Capture the cell that displays the provided text and extract its [x, y] central coordinate. 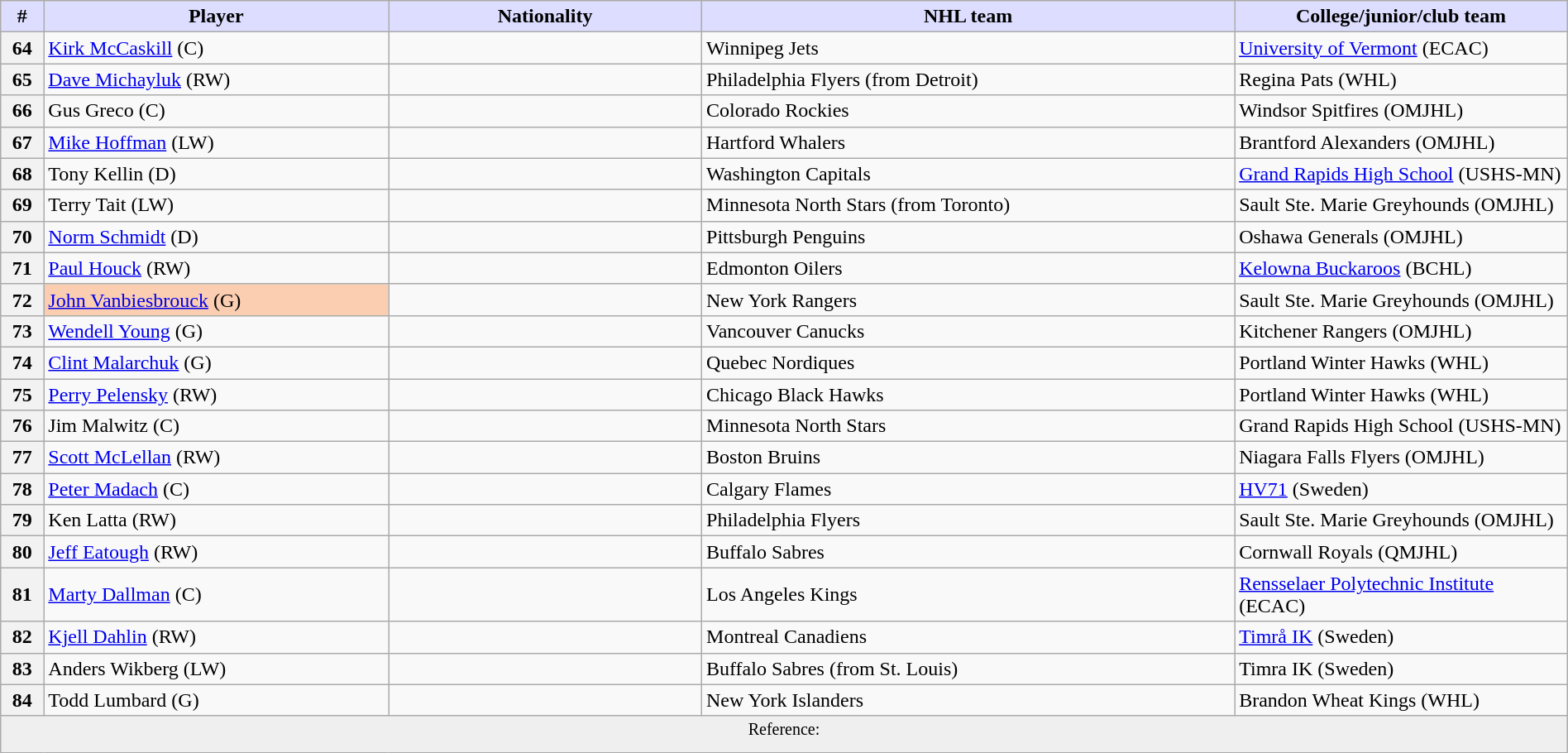
# [22, 17]
Tony Kellin (D) [217, 174]
Timra IK (Sweden) [1401, 669]
Chicago Black Hawks [968, 395]
Edmonton Oilers [968, 268]
72 [22, 300]
Cornwall Royals (QMJHL) [1401, 552]
64 [22, 48]
65 [22, 79]
Peter Madach (C) [217, 489]
Perry Pelensky (RW) [217, 395]
80 [22, 552]
Regina Pats (WHL) [1401, 79]
Kitchener Rangers (OMJHL) [1401, 331]
69 [22, 205]
Calgary Flames [968, 489]
New York Rangers [968, 300]
Winnipeg Jets [968, 48]
Niagara Falls Flyers (OMJHL) [1401, 458]
Hartford Whalers [968, 142]
Brandon Wheat Kings (WHL) [1401, 700]
NHL team [968, 17]
Pittsburgh Penguins [968, 237]
Todd Lumbard (G) [217, 700]
Philadelphia Flyers [968, 520]
Washington Capitals [968, 174]
77 [22, 458]
Nationality [546, 17]
81 [22, 594]
Norm Schmidt (D) [217, 237]
Clint Malarchuk (G) [217, 362]
66 [22, 111]
John Vanbiesbrouck (G) [217, 300]
Montreal Canadiens [968, 637]
78 [22, 489]
75 [22, 395]
74 [22, 362]
Marty Dallman (C) [217, 594]
Player [217, 17]
73 [22, 331]
Jeff Eatough (RW) [217, 552]
University of Vermont (ECAC) [1401, 48]
Anders Wikberg (LW) [217, 669]
83 [22, 669]
Windsor Spitfires (OMJHL) [1401, 111]
Quebec Nordiques [968, 362]
Kelowna Buckaroos (BCHL) [1401, 268]
82 [22, 637]
Ken Latta (RW) [217, 520]
Jim Malwitz (C) [217, 426]
67 [22, 142]
70 [22, 237]
Oshawa Generals (OMJHL) [1401, 237]
Buffalo Sabres [968, 552]
Wendell Young (G) [217, 331]
HV71 (Sweden) [1401, 489]
New York Islanders [968, 700]
Philadelphia Flyers (from Detroit) [968, 79]
84 [22, 700]
Minnesota North Stars [968, 426]
Dave Michayluk (RW) [217, 79]
Scott McLellan (RW) [217, 458]
76 [22, 426]
Paul Houck (RW) [217, 268]
Boston Bruins [968, 458]
Mike Hoffman (LW) [217, 142]
Buffalo Sabres (from St. Louis) [968, 669]
Vancouver Canucks [968, 331]
71 [22, 268]
68 [22, 174]
Gus Greco (C) [217, 111]
Brantford Alexanders (OMJHL) [1401, 142]
79 [22, 520]
Kirk McCaskill (C) [217, 48]
Reference: [784, 735]
Rensselaer Polytechnic Institute (ECAC) [1401, 594]
Timrå IK (Sweden) [1401, 637]
Minnesota North Stars (from Toronto) [968, 205]
Colorado Rockies [968, 111]
Los Angeles Kings [968, 594]
Terry Tait (LW) [217, 205]
Kjell Dahlin (RW) [217, 637]
College/junior/club team [1401, 17]
